Extract the [x, y] coordinate from the center of the cell holding the provided text.  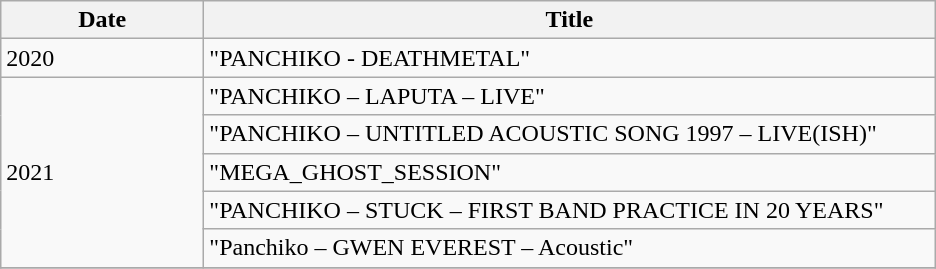
"PANCHIKO – UNTITLED ACOUSTIC SONG 1997 – LIVE(ISH)" [570, 134]
Title [570, 20]
"PANCHIKO – STUCK – FIRST BAND PRACTICE IN 20 YEARS" [570, 210]
Date [102, 20]
"PANCHIKO - DEATHMETAL" [570, 58]
2020 [102, 58]
"Panchiko – GWEN EVEREST – Acoustic" [570, 248]
"PANCHIKO – LAPUTA – LIVE" [570, 96]
2021 [102, 172]
"MEGA_GHOST_SESSION" [570, 172]
